Search for the cell housing the specified text and yield its (X, Y) center coordinate. 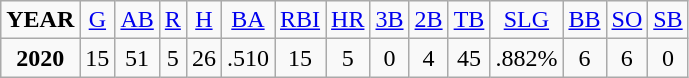
H (204, 20)
51 (137, 58)
3B (390, 20)
45 (469, 58)
2020 (40, 58)
AB (137, 20)
BB (584, 20)
BA (248, 20)
YEAR (40, 20)
SLG (526, 20)
TB (469, 20)
26 (204, 58)
2B (428, 20)
.510 (248, 58)
SB (668, 20)
HR (348, 20)
RBI (300, 20)
R (172, 20)
G (98, 20)
SO (627, 20)
4 (428, 58)
.882% (526, 58)
